Determine the (x, y) coordinate at the center of the cell enclosing the given text.  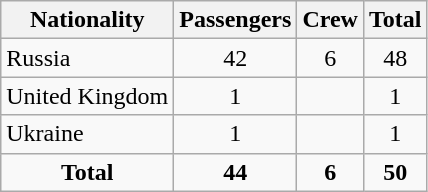
Passengers (236, 20)
Russia (88, 58)
50 (395, 172)
Crew (330, 20)
Ukraine (88, 134)
44 (236, 172)
Nationality (88, 20)
42 (236, 58)
United Kingdom (88, 96)
48 (395, 58)
